For the text-containing cell, return its midpoint in (x, y) coordinate format. 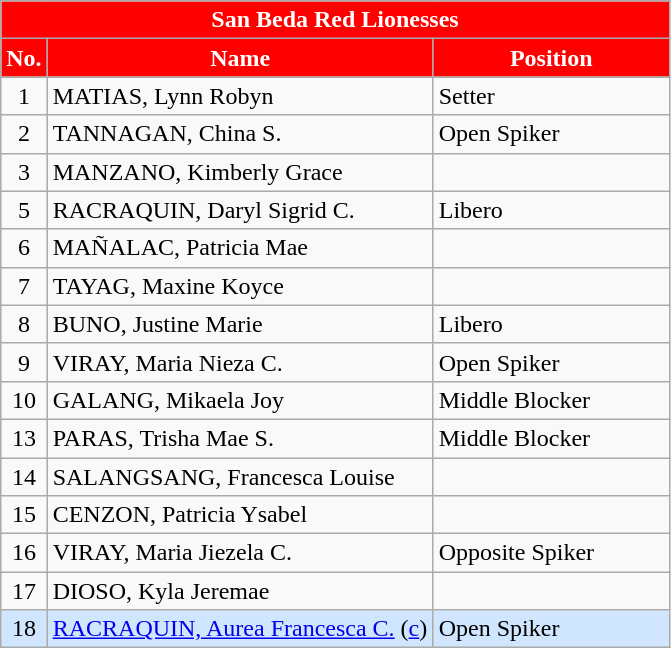
Name (240, 58)
5 (24, 210)
14 (24, 477)
MAÑALAC, Patricia Mae (240, 248)
DIOSO, Kyla Jeremae (240, 591)
15 (24, 515)
16 (24, 553)
VIRAY, Maria Jiezela C. (240, 553)
13 (24, 438)
17 (24, 591)
3 (24, 172)
10 (24, 400)
1 (24, 96)
6 (24, 248)
Position (551, 58)
MATIAS, Lynn Robyn (240, 96)
RACRAQUIN, Daryl Sigrid C. (240, 210)
9 (24, 362)
San Beda Red Lionesses (336, 20)
7 (24, 286)
BUNO, Justine Marie (240, 324)
CENZON, Patricia Ysabel (240, 515)
TANNAGAN, China S. (240, 134)
GALANG, Mikaela Joy (240, 400)
MANZANO, Kimberly Grace (240, 172)
2 (24, 134)
Opposite Spiker (551, 553)
PARAS, Trisha Mae S. (240, 438)
VIRAY, Maria Nieza C. (240, 362)
No. (24, 58)
18 (24, 629)
SALANGSANG, Francesca Louise (240, 477)
Setter (551, 96)
RACRAQUIN, Aurea Francesca C. (c) (240, 629)
TAYAG, Maxine Koyce (240, 286)
8 (24, 324)
